Provide the (x, y) coordinate of the cell's center where the given text is located.  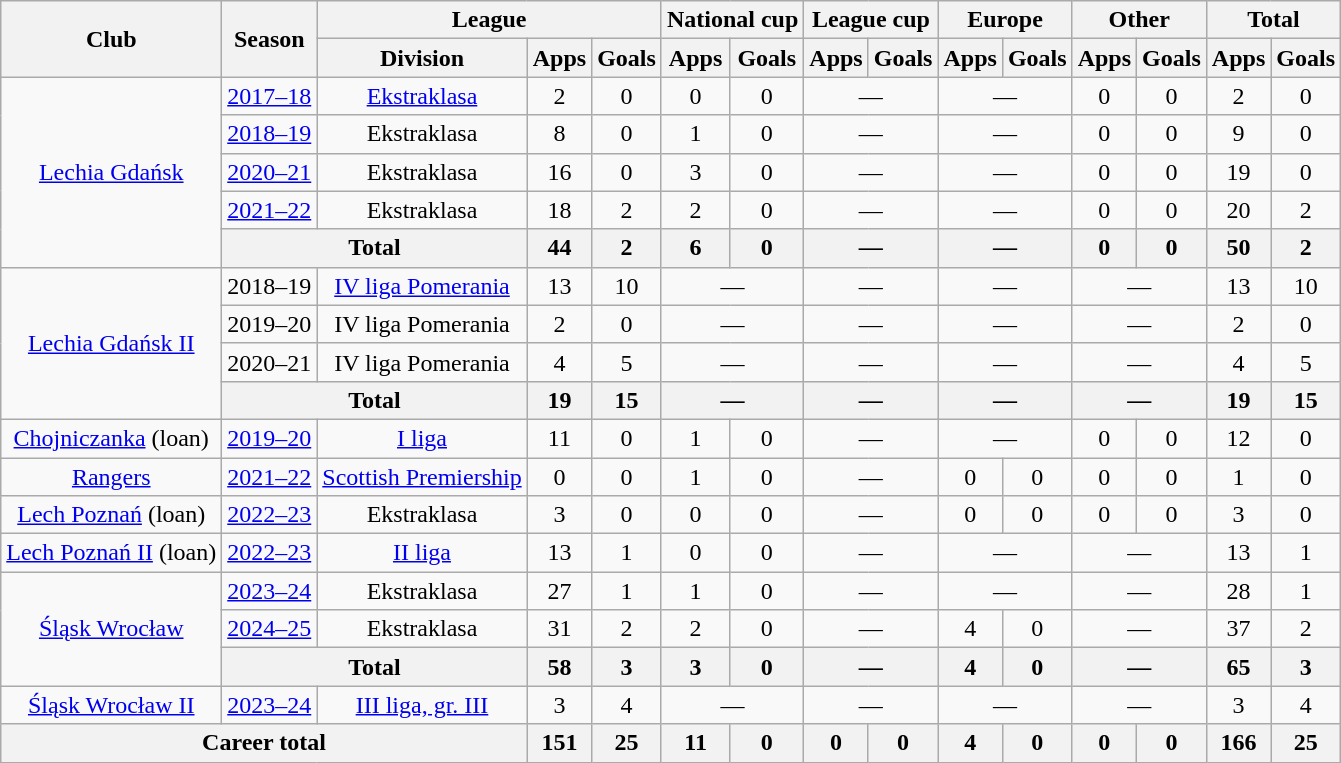
2017–18 (270, 96)
Lech Poznań (loan) (112, 515)
166 (1238, 743)
Śląsk Wrocław (112, 629)
Club (112, 39)
League cup (871, 20)
28 (1238, 591)
27 (559, 591)
Division (422, 58)
44 (559, 248)
Lechia Gdańsk (112, 172)
Career total (264, 743)
18 (559, 210)
III liga, gr. III (422, 705)
Chojniczanka (loan) (112, 438)
Lech Poznań II (loan) (112, 553)
151 (559, 743)
8 (559, 134)
65 (1238, 667)
II liga (422, 553)
Lechia Gdańsk II (112, 343)
Season (270, 39)
50 (1238, 248)
Śląsk Wrocław II (112, 705)
2024–25 (270, 629)
37 (1238, 629)
58 (559, 667)
20 (1238, 210)
Scottish Premiership (422, 477)
Rangers (112, 477)
Other (1139, 20)
31 (559, 629)
16 (559, 172)
Europe (1005, 20)
6 (695, 248)
National cup (732, 20)
League (490, 20)
12 (1238, 438)
I liga (422, 438)
9 (1238, 134)
